Find where the given text appears and provide that cell's center as [x, y] coordinate. 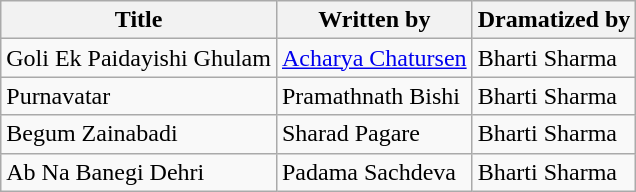
Ab Na Banegi Dehri [139, 172]
Begum Zainabadi [139, 134]
Pramathnath Bishi [374, 96]
Written by [374, 20]
Goli Ek Paidayishi Ghulam [139, 58]
Padama Sachdeva [374, 172]
Acharya Chatursen [374, 58]
Purnavatar [139, 96]
Title [139, 20]
Dramatized by [554, 20]
Sharad Pagare [374, 134]
